Pinpoint the cell where the given text exists, returning its [X, Y] midpoint coordinate. 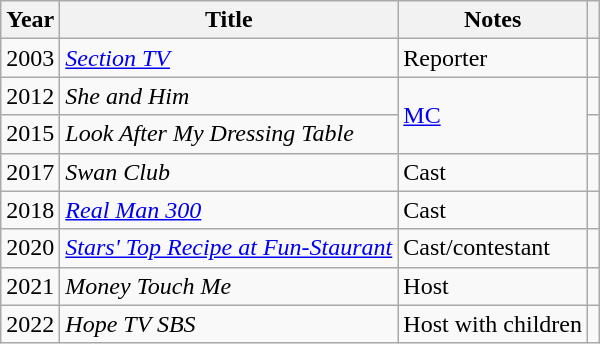
Year [30, 20]
Swan Club [229, 172]
Host [493, 286]
She and Him [229, 96]
2020 [30, 248]
Hope TV SBS [229, 324]
2012 [30, 96]
Host with children [493, 324]
Notes [493, 20]
2018 [30, 210]
2021 [30, 286]
Real Man 300 [229, 210]
2022 [30, 324]
Section TV [229, 58]
MC [493, 115]
2017 [30, 172]
Cast/contestant [493, 248]
Look After My Dressing Table [229, 134]
Reporter [493, 58]
Title [229, 20]
2015 [30, 134]
Stars' Top Recipe at Fun-Staurant [229, 248]
2003 [30, 58]
Money Touch Me [229, 286]
